Scan for the cell matching the given text and deliver its [x, y] coordinate at center. 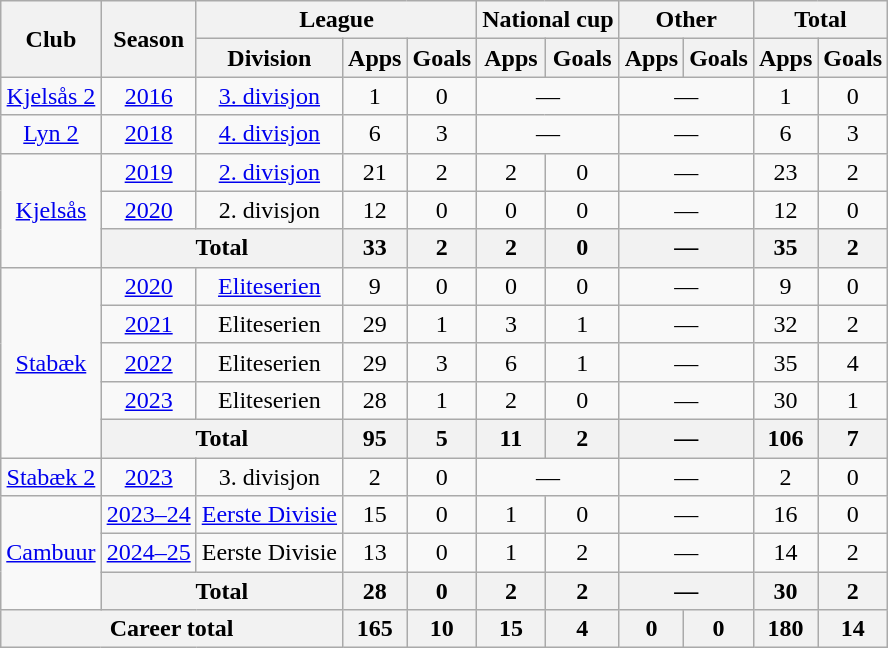
Career total [172, 629]
33 [375, 248]
Stabæk [51, 362]
2022 [148, 362]
95 [375, 438]
11 [511, 438]
7 [853, 438]
League [336, 20]
National cup [548, 20]
2021 [148, 324]
180 [785, 629]
4. divisjon [269, 134]
Kjelsås 2 [51, 96]
2024–25 [148, 553]
16 [785, 515]
Cambuur [51, 553]
Kjelsås [51, 210]
2023–24 [148, 515]
32 [785, 324]
106 [785, 438]
21 [375, 172]
Stabæk 2 [51, 477]
2016 [148, 96]
Season [148, 39]
Other [686, 20]
2019 [148, 172]
Club [51, 39]
2018 [148, 134]
Lyn 2 [51, 134]
23 [785, 172]
165 [375, 629]
5 [442, 438]
13 [375, 553]
10 [442, 629]
Division [269, 58]
